Pinpoint the cell where the given text exists, returning its [x, y] midpoint coordinate. 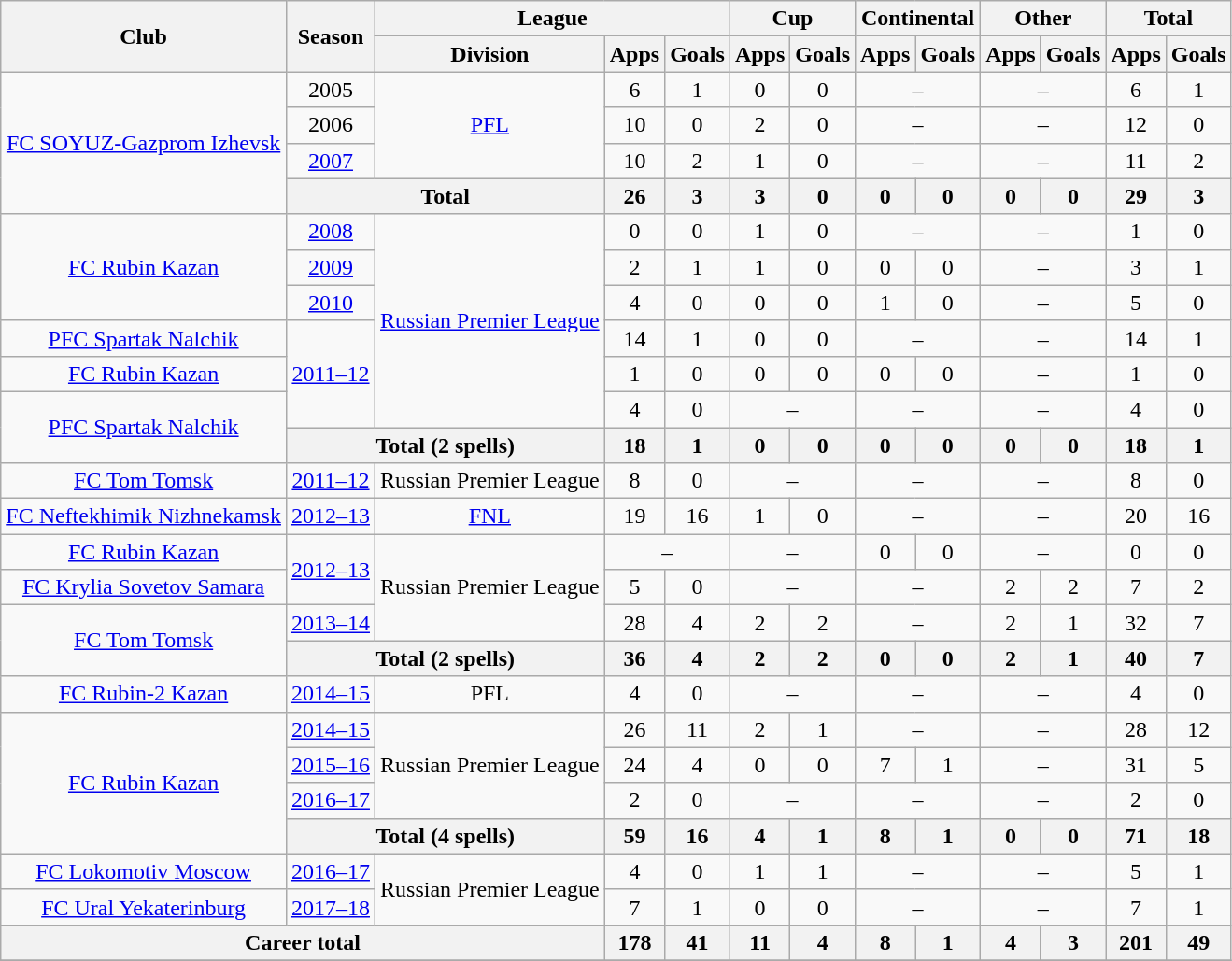
Club [144, 36]
FC SOYUZ-Gazprom Izhevsk [144, 143]
40 [1136, 658]
Continental [918, 19]
2006 [331, 125]
Other [1043, 19]
FC Lokomotiv Moscow [144, 871]
31 [1136, 765]
71 [1136, 836]
FC Rubin-2 Kazan [144, 694]
24 [634, 765]
2013–14 [331, 623]
178 [634, 942]
49 [1198, 942]
Division [490, 54]
2007 [331, 161]
41 [698, 942]
FC Neftekhimik Nizhnekamsk [144, 516]
32 [1136, 623]
201 [1136, 942]
Season [331, 36]
36 [634, 658]
19 [634, 516]
29 [1136, 196]
2015–16 [331, 765]
2005 [331, 90]
Career total [303, 942]
FNL [490, 516]
2017–18 [331, 907]
2008 [331, 232]
59 [634, 836]
Cup [792, 19]
Total (4 spells) [445, 836]
20 [1136, 516]
FC Ural Yekaterinburg [144, 907]
2009 [331, 267]
FC Krylia Sovetov Samara [144, 587]
League [553, 19]
2010 [331, 303]
